Search for the cell housing the specified text and yield its (x, y) center coordinate. 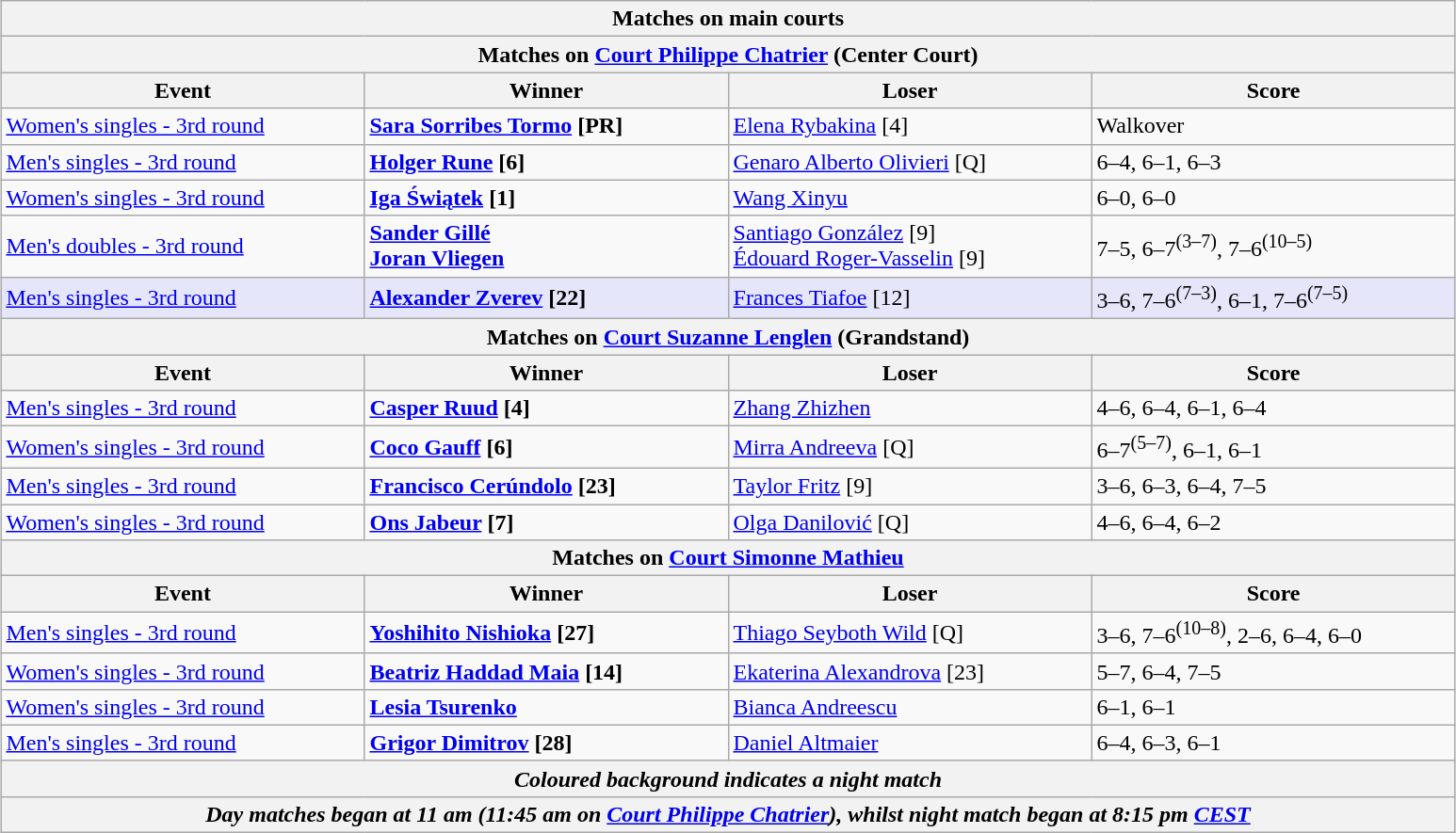
Holger Rune [6] (546, 162)
Sara Sorribes Tormo [PR] (546, 126)
3–6, 7–6(7–3), 6–1, 7–6(7–5) (1273, 297)
Casper Ruud [4] (546, 408)
Coloured background indicates a night match (728, 778)
6–1, 6–1 (1273, 707)
Lesia Tsurenko (546, 707)
Ons Jabeur [7] (546, 522)
Daniel Altmaier (910, 743)
3–6, 6–3, 6–4, 7–5 (1273, 486)
Elena Rybakina [4] (910, 126)
Matches on Court Simonne Mathieu (728, 558)
Yoshihito Nishioka [27] (546, 633)
Ekaterina Alexandrova [23] (910, 671)
Santiago González [9] Édouard Roger-Vasselin [9] (910, 247)
Matches on main courts (728, 19)
Olga Danilović [Q] (910, 522)
Walkover (1273, 126)
Frances Tiafoe [12] (910, 297)
Iga Świątek [1] (546, 198)
Taylor Fritz [9] (910, 486)
5–7, 6–4, 7–5 (1273, 671)
Beatriz Haddad Maia [14] (546, 671)
Francisco Cerúndolo [23] (546, 486)
Zhang Zhizhen (910, 408)
Day matches began at 11 am (11:45 am on Court Philippe Chatrier), whilst night match began at 8:15 pm CEST (728, 815)
7–5, 6–7(3–7), 7–6(10–5) (1273, 247)
6–4, 6–3, 6–1 (1273, 743)
Matches on Court Suzanne Lenglen (Grandstand) (728, 337)
4–6, 6–4, 6–2 (1273, 522)
4–6, 6–4, 6–1, 6–4 (1273, 408)
Men's doubles - 3rd round (183, 247)
Genaro Alberto Olivieri [Q] (910, 162)
Bianca Andreescu (910, 707)
Mirra Andreeva [Q] (910, 448)
Wang Xinyu (910, 198)
Coco Gauff [6] (546, 448)
6–7(5–7), 6–1, 6–1 (1273, 448)
6–4, 6–1, 6–3 (1273, 162)
6–0, 6–0 (1273, 198)
Alexander Zverev [22] (546, 297)
Matches on Court Philippe Chatrier (Center Court) (728, 55)
3–6, 7–6(10–8), 2–6, 6–4, 6–0 (1273, 633)
Sander Gillé Joran Vliegen (546, 247)
Grigor Dimitrov [28] (546, 743)
Thiago Seyboth Wild [Q] (910, 633)
